Extract the [X, Y] coordinate from the center of the cell holding the provided text.  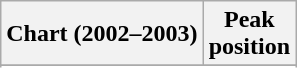
Peakposition [249, 34]
Chart (2002–2003) [102, 34]
